Scan for the cell matching the given text and deliver its [x, y] coordinate at center. 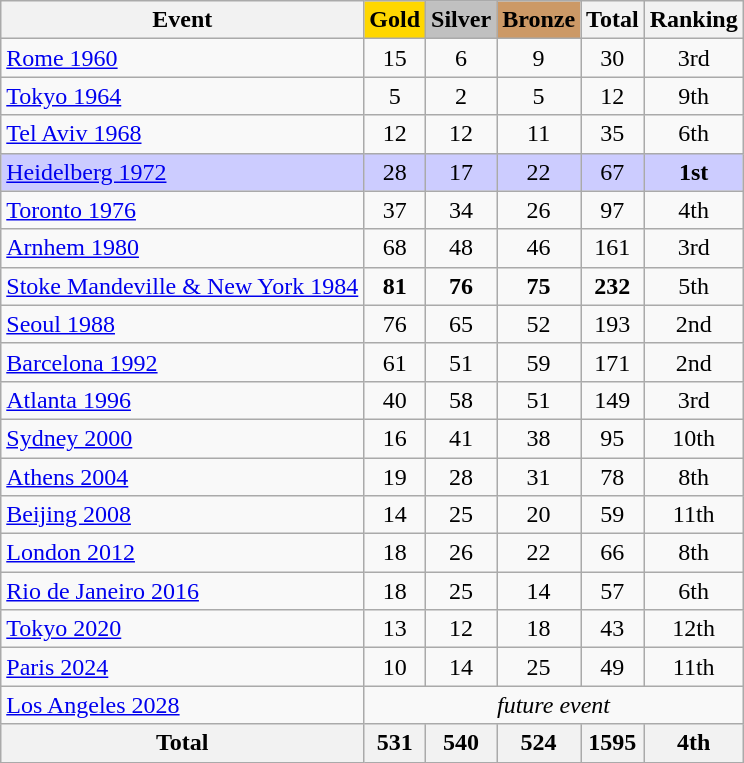
524 [539, 743]
11 [539, 134]
232 [613, 286]
16 [395, 438]
40 [395, 400]
Event [182, 20]
Stoke Mandeville & New York 1984 [182, 286]
149 [613, 400]
171 [613, 362]
52 [539, 324]
Arnhem 1980 [182, 248]
78 [613, 477]
20 [539, 515]
30 [613, 58]
68 [395, 248]
2 [462, 96]
9 [539, 58]
10 [395, 667]
531 [395, 743]
34 [462, 210]
Tokyo 1964 [182, 96]
Paris 2024 [182, 667]
Heidelberg 1972 [182, 172]
Silver [462, 20]
81 [395, 286]
66 [613, 553]
31 [539, 477]
Sydney 2000 [182, 438]
Barcelona 1992 [182, 362]
Tokyo 2020 [182, 629]
540 [462, 743]
Bronze [539, 20]
41 [462, 438]
5th [694, 286]
Rome 1960 [182, 58]
95 [613, 438]
61 [395, 362]
67 [613, 172]
17 [462, 172]
Gold [395, 20]
15 [395, 58]
1st [694, 172]
Seoul 1988 [182, 324]
43 [613, 629]
1595 [613, 743]
Tel Aviv 1968 [182, 134]
46 [539, 248]
13 [395, 629]
38 [539, 438]
65 [462, 324]
193 [613, 324]
97 [613, 210]
Ranking [694, 20]
37 [395, 210]
6 [462, 58]
Toronto 1976 [182, 210]
58 [462, 400]
75 [539, 286]
49 [613, 667]
Rio de Janeiro 2016 [182, 591]
10th [694, 438]
Los Angeles 2028 [182, 705]
London 2012 [182, 553]
19 [395, 477]
48 [462, 248]
35 [613, 134]
161 [613, 248]
12th [694, 629]
future event [554, 705]
57 [613, 591]
Atlanta 1996 [182, 400]
Athens 2004 [182, 477]
9th [694, 96]
Beijing 2008 [182, 515]
